Search for the cell housing the specified text and yield its [X, Y] center coordinate. 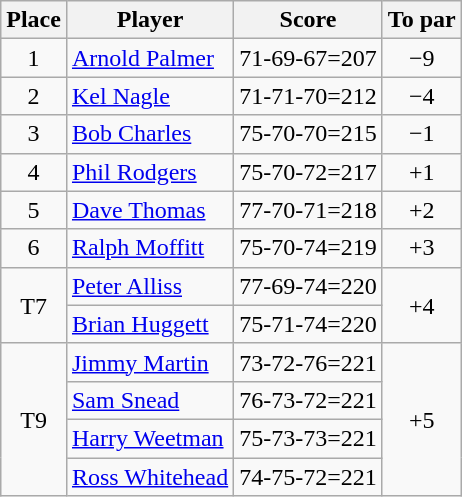
Phil Rodgers [150, 172]
3 [34, 134]
2 [34, 96]
75-70-72=217 [308, 172]
75-70-70=215 [308, 134]
4 [34, 172]
1 [34, 58]
Sam Snead [150, 400]
Bob Charles [150, 134]
74-75-72=221 [308, 477]
+1 [422, 172]
Player [150, 20]
T7 [34, 305]
75-71-74=220 [308, 324]
71-71-70=212 [308, 96]
73-72-76=221 [308, 362]
77-69-74=220 [308, 286]
Brian Huggett [150, 324]
Arnold Palmer [150, 58]
71-69-67=207 [308, 58]
To par [422, 20]
Place [34, 20]
T9 [34, 419]
−4 [422, 96]
Dave Thomas [150, 210]
Jimmy Martin [150, 362]
+4 [422, 305]
Score [308, 20]
6 [34, 248]
77-70-71=218 [308, 210]
−9 [422, 58]
5 [34, 210]
Ralph Moffitt [150, 248]
+5 [422, 419]
76-73-72=221 [308, 400]
75-73-73=221 [308, 438]
Peter Alliss [150, 286]
+2 [422, 210]
−1 [422, 134]
+3 [422, 248]
Kel Nagle [150, 96]
Harry Weetman [150, 438]
Ross Whitehead [150, 477]
75-70-74=219 [308, 248]
